From the cell containing the given text, extract its center point as (X, Y) coordinate. 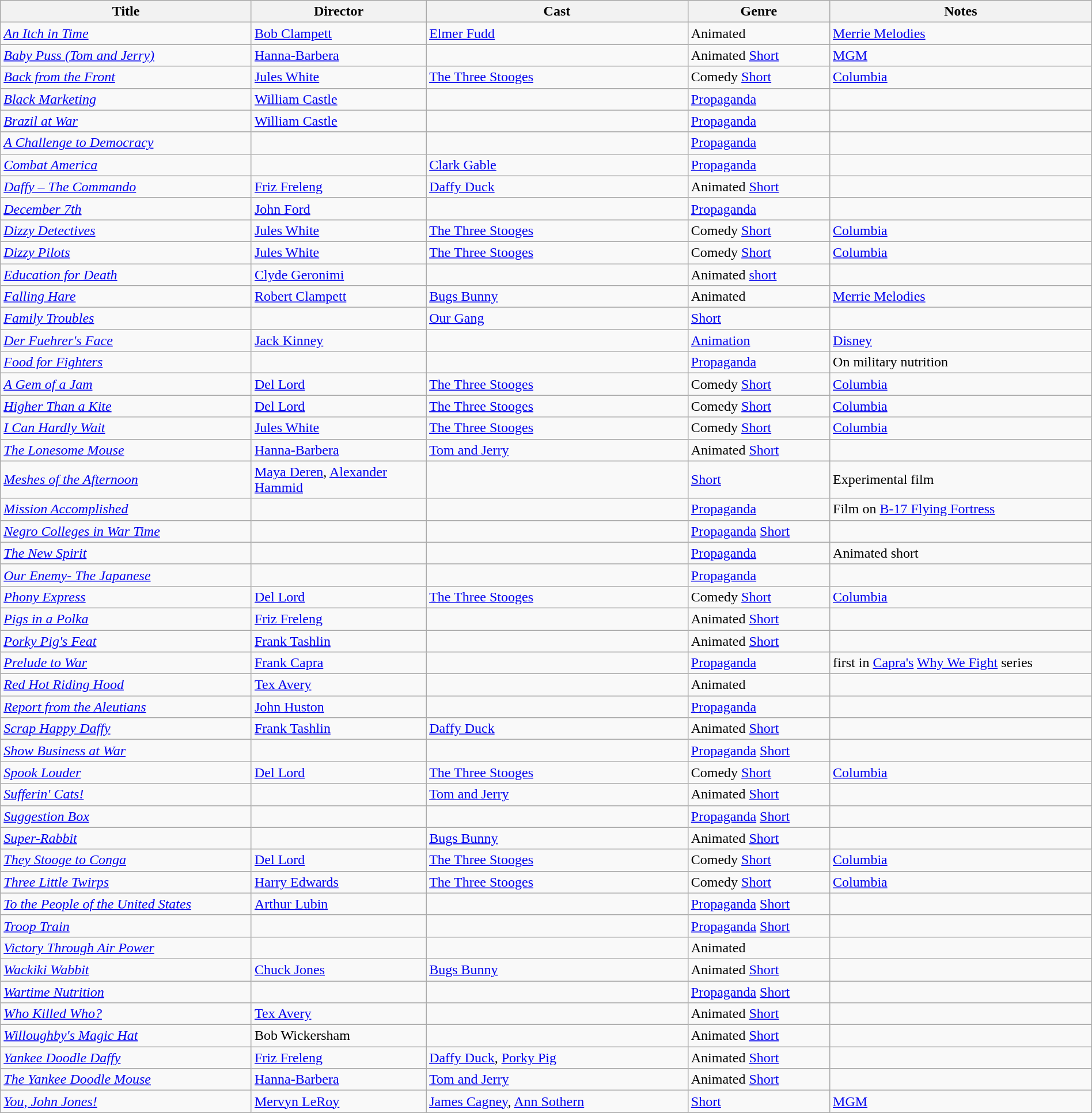
Experimental film (961, 479)
I Can Hardly Wait (126, 428)
Prelude to War (126, 663)
Sufferin' Cats! (126, 794)
An Itch in Time (126, 33)
Daffy Duck, Porky Pig (558, 1058)
Combat America (126, 165)
Disney (961, 340)
Daffy – The Commando (126, 187)
A Challenge to Democracy (126, 143)
John Ford (339, 209)
Victory Through Air Power (126, 948)
Report from the Aleutians (126, 707)
Animation (759, 340)
Dizzy Detectives (126, 230)
Robert Clampett (339, 297)
The Lonesome Mouse (126, 450)
Who Killed Who? (126, 1014)
Yankee Doodle Daffy (126, 1058)
Der Fuehrer's Face (126, 340)
Falling Hare (126, 297)
Jack Kinney (339, 340)
Three Little Twirps (126, 882)
Notes (961, 12)
Back from the Front (126, 77)
Scrap Happy Daffy (126, 729)
Meshes of the Afternoon (126, 479)
Higher Than a Kite (126, 406)
Brazil at War (126, 121)
Arthur Lubin (339, 904)
A Gem of a Jam (126, 384)
Super-Rabbit (126, 838)
Black Marketing (126, 99)
Genre (759, 12)
Maya Deren, Alexander Hammid (339, 479)
James Cagney, Ann Sothern (558, 1101)
Red Hot Riding Hood (126, 685)
Bob Clampett (339, 33)
The Yankee Doodle Mouse (126, 1080)
Title (126, 12)
On military nutrition (961, 362)
Baby Puss (Tom and Jerry) (126, 55)
To the People of the United States (126, 904)
Dizzy Pilots (126, 252)
Education for Death (126, 275)
Director (339, 12)
Clark Gable (558, 165)
Phony Express (126, 597)
Cast (558, 12)
Frank Capra (339, 663)
Mervyn LeRoy (339, 1101)
You, John Jones! (126, 1101)
Film on B-17 Flying Fortress (961, 509)
John Huston (339, 707)
December 7th (126, 209)
Clyde Geronimi (339, 275)
Troop Train (126, 926)
Willoughby's Magic Hat (126, 1036)
Wackiki Wabbit (126, 970)
Our Gang (558, 319)
Suggestion Box (126, 816)
Pigs in a Polka (126, 619)
Food for Fighters (126, 362)
Harry Edwards (339, 882)
Family Troubles (126, 319)
Negro Colleges in War Time (126, 531)
Elmer Fudd (558, 33)
Wartime Nutrition (126, 991)
Our Enemy- The Japanese (126, 575)
Show Business at War (126, 751)
first in Capra's Why We Fight series (961, 663)
Porky Pig's Feat (126, 641)
Mission Accomplished (126, 509)
They Stooge to Conga (126, 860)
Spook Louder (126, 773)
Chuck Jones (339, 970)
Bob Wickersham (339, 1036)
The New Spirit (126, 553)
